Detect which cell encompasses the target text, then output its [X, Y] center coordinate. 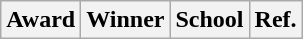
Winner [126, 20]
Ref. [276, 20]
School [210, 20]
Award [41, 20]
